For the text-containing cell, return its midpoint in (x, y) coordinate format. 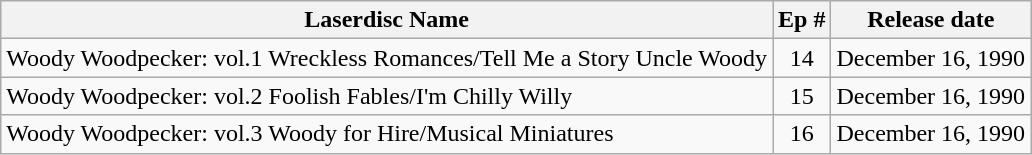
Laserdisc Name (387, 20)
16 (802, 134)
Release date (931, 20)
Woody Woodpecker: vol.2 Foolish Fables/I'm Chilly Willy (387, 96)
Ep # (802, 20)
15 (802, 96)
14 (802, 58)
Woody Woodpecker: vol.1 Wreckless Romances/Tell Me a Story Uncle Woody (387, 58)
Woody Woodpecker: vol.3 Woody for Hire/Musical Miniatures (387, 134)
